Provide the (x, y) coordinate of the cell's center where the given text is located.  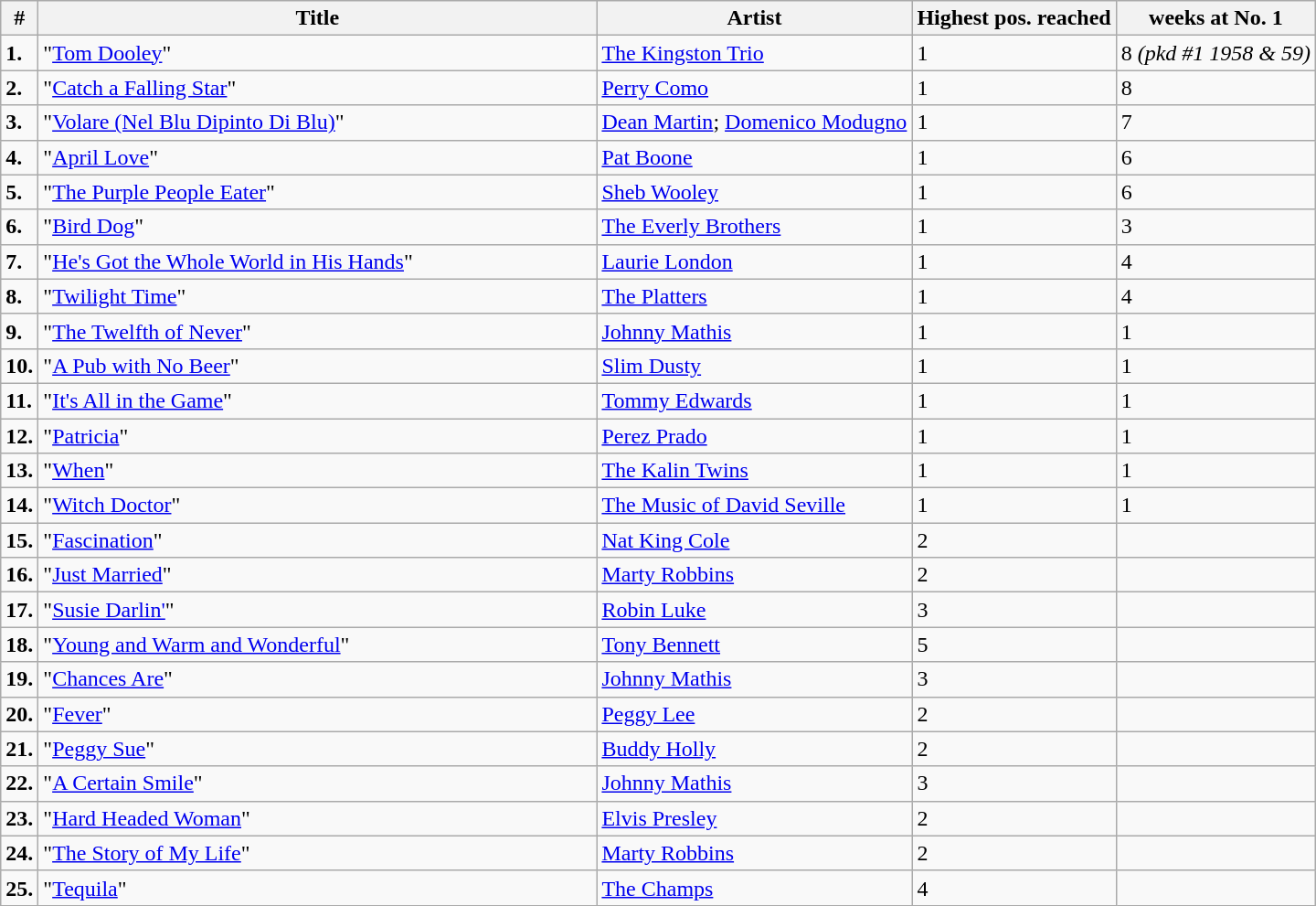
6. (20, 227)
13. (20, 471)
Title (318, 18)
10. (20, 366)
20. (20, 714)
11. (20, 400)
Robin Luke (755, 610)
12. (20, 436)
Dean Martin; Domenico Modugno (755, 123)
The Champs (755, 888)
"Catch a Falling Star" (318, 88)
"Fever" (318, 714)
1. (20, 53)
22. (20, 783)
The Kingston Trio (755, 53)
# (20, 18)
"Tequila" (318, 888)
"When" (318, 471)
"The Twelfth of Never" (318, 331)
4. (20, 157)
Pat Boone (755, 157)
"Fascination" (318, 540)
8 (1215, 88)
"A Pub with No Beer" (318, 366)
"He's Got the Whole World in His Hands" (318, 261)
"A Certain Smile" (318, 783)
Slim Dusty (755, 366)
Tony Bennett (755, 645)
19. (20, 679)
"Peggy Sue" (318, 749)
18. (20, 645)
8. (20, 296)
"Bird Dog" (318, 227)
"Susie Darlin'" (318, 610)
16. (20, 575)
Artist (755, 18)
15. (20, 540)
17. (20, 610)
"Hard Headed Woman" (318, 818)
Nat King Cole (755, 540)
Buddy Holly (755, 749)
21. (20, 749)
5 (1014, 645)
7 (1215, 123)
The Platters (755, 296)
Perez Prado (755, 436)
Elvis Presley (755, 818)
8 (pkd #1 1958 & 59) (1215, 53)
"The Story of My Life" (318, 853)
3. (20, 123)
"Chances Are" (318, 679)
23. (20, 818)
"Volare (Nel Blu Dipinto Di Blu)" (318, 123)
"It's All in the Game" (318, 400)
weeks at No. 1 (1215, 18)
Sheb Wooley (755, 192)
Perry Como (755, 88)
"April Love" (318, 157)
"Witch Doctor" (318, 506)
The Music of David Seville (755, 506)
The Kalin Twins (755, 471)
"Twilight Time" (318, 296)
Tommy Edwards (755, 400)
7. (20, 261)
5. (20, 192)
Peggy Lee (755, 714)
"Just Married" (318, 575)
24. (20, 853)
"Young and Warm and Wonderful" (318, 645)
Highest pos. reached (1014, 18)
Laurie London (755, 261)
"Tom Dooley" (318, 53)
2. (20, 88)
14. (20, 506)
"The Purple People Eater" (318, 192)
9. (20, 331)
"Patricia" (318, 436)
25. (20, 888)
The Everly Brothers (755, 227)
